Find where the given text appears and provide that cell's center as (X, Y) coordinate. 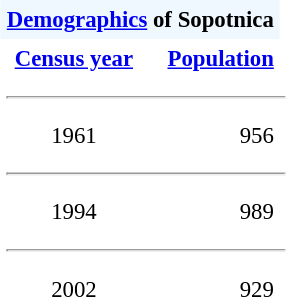
989 (214, 212)
Demographics of Sopotnica (140, 20)
Census year (74, 58)
1961 (74, 136)
956 (214, 136)
1994 (74, 212)
Population (214, 58)
